Find where the given text appears and provide that cell's center as [X, Y] coordinate. 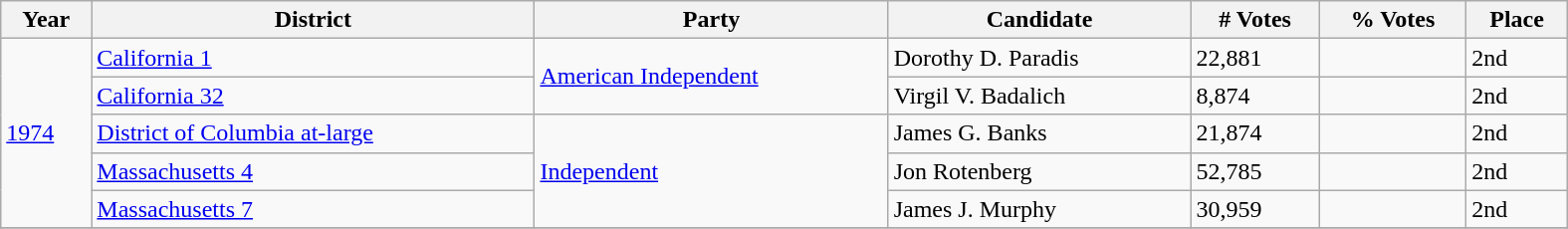
Place [1517, 20]
Candidate [1039, 20]
District of Columbia at-large [313, 133]
James G. Banks [1039, 133]
Jon Rotenberg [1039, 171]
Massachusetts 4 [313, 171]
Virgil V. Badalich [1039, 96]
California 32 [313, 96]
30,959 [1254, 209]
District [313, 20]
James J. Murphy [1039, 209]
22,881 [1254, 58]
# Votes [1254, 20]
American Independent [711, 77]
52,785 [1254, 171]
Party [711, 20]
Independent [711, 171]
Year [46, 20]
8,874 [1254, 96]
% Votes [1393, 20]
Massachusetts 7 [313, 209]
21,874 [1254, 133]
1974 [46, 133]
Dorothy D. Paradis [1039, 58]
California 1 [313, 58]
